Search for the cell housing the specified text and yield its [X, Y] center coordinate. 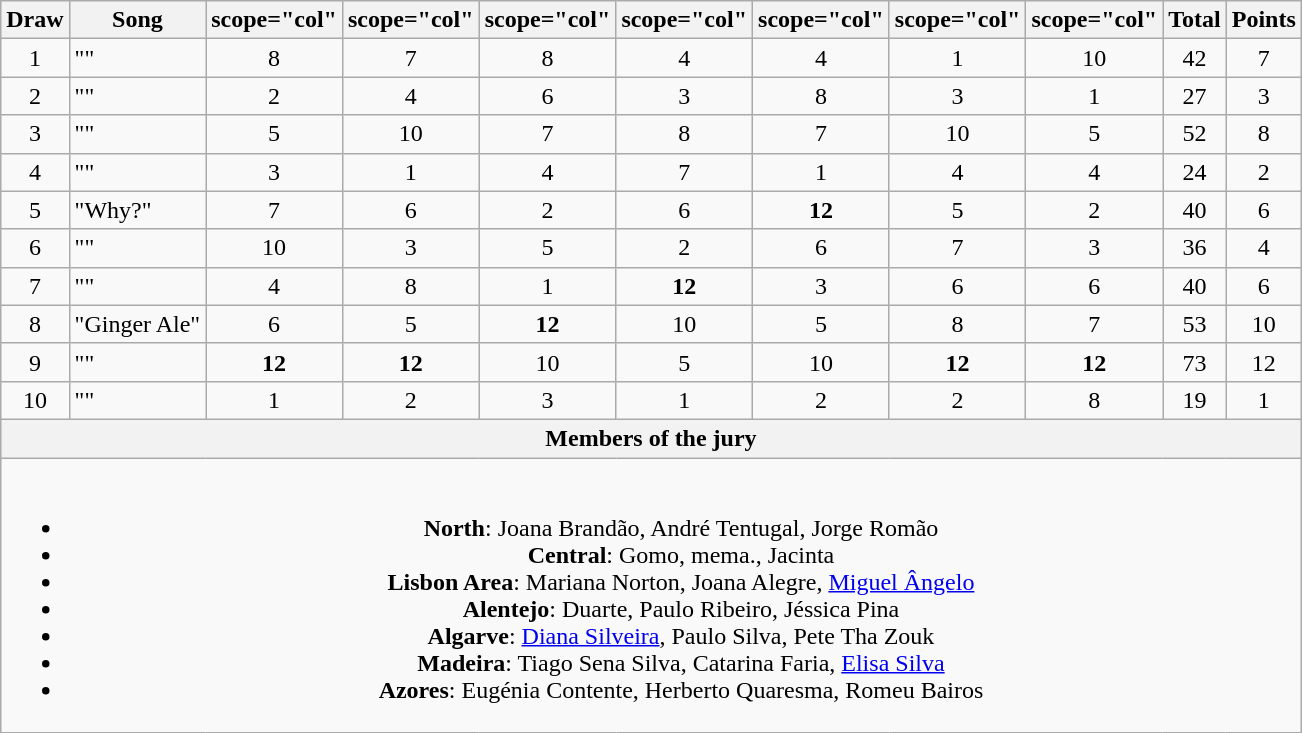
Total [1195, 20]
"Ginger Ale" [138, 324]
42 [1195, 58]
52 [1195, 134]
36 [1195, 248]
19 [1195, 400]
"Why?" [138, 210]
Points [1264, 20]
53 [1195, 324]
Members of the jury [652, 438]
27 [1195, 96]
9 [35, 362]
24 [1195, 172]
73 [1195, 362]
Song [138, 20]
Draw [35, 20]
